Return (x, y) of the center of cell containing provided text 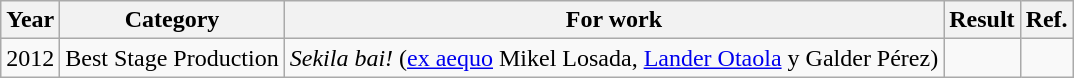
Result (982, 20)
Sekila bai! (ex aequo Mikel Losada, Lander Otaola y Galder Pérez) (614, 58)
Year (30, 20)
For work (614, 20)
2012 (30, 58)
Category (172, 20)
Ref. (1046, 20)
Best Stage Production (172, 58)
